Search for the cell housing the specified text and yield its (x, y) center coordinate. 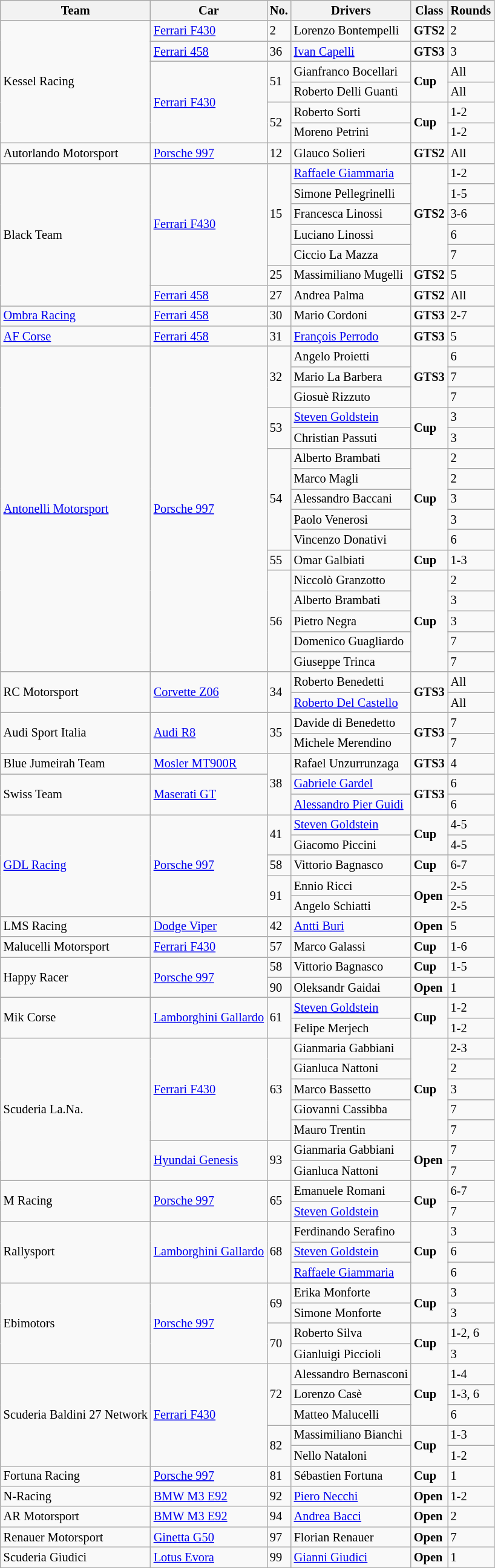
15 (279, 214)
2-7 (471, 316)
Marco Magli (351, 478)
RC Motorsport (76, 692)
François Perrodo (351, 336)
Ombra Racing (76, 316)
Gianluigi Piccioli (351, 1354)
Gianfranco Bocellari (351, 71)
Audi R8 (209, 733)
Team (76, 10)
Andrea Palma (351, 296)
Car (209, 10)
Rounds (471, 10)
34 (279, 692)
94 (279, 1517)
Roberto Silva (351, 1333)
52 (279, 122)
Erika Monforte (351, 1293)
41 (279, 834)
2-3 (471, 1049)
61 (279, 1018)
3-6 (471, 214)
Kessel Racing (76, 82)
68 (279, 1252)
Ginetta G50 (209, 1537)
N-Racing (76, 1496)
65 (279, 1201)
25 (279, 275)
81 (279, 1476)
Glauco Solieri (351, 153)
Drivers (351, 10)
LMS Racing (76, 926)
Renauer Motorsport (76, 1537)
Mik Corse (76, 1018)
1-2, 6 (471, 1333)
Scuderia Giudici (76, 1557)
Scuderia Baldini 27 Network (76, 1414)
Malucelli Motorsport (76, 947)
Roberto Benedetti (351, 682)
Vincenzo Donativi (351, 539)
38 (279, 784)
M Racing (76, 1201)
Emanuele Romani (351, 1191)
12 (279, 153)
Omar Galbiati (351, 560)
Massimiliano Bianchi (351, 1435)
Lorenzo Bontempelli (351, 31)
Alessandro Baccani (351, 499)
Giovanni Cassibba (351, 1110)
Ferdinando Serafino (351, 1232)
Mario Cordoni (351, 316)
Christian Passuti (351, 438)
AR Motorsport (76, 1517)
32 (279, 376)
Marco Bassetto (351, 1089)
72 (279, 1394)
Piero Necchi (351, 1496)
54 (279, 499)
70 (279, 1344)
Michele Merendino (351, 743)
Angelo Proietti (351, 356)
Domenico Guagliardo (351, 642)
Audi Sport Italia (76, 733)
Autorlando Motorsport (76, 153)
Rafael Unzurrunzaga (351, 764)
No. (279, 10)
93 (279, 1160)
31 (279, 336)
Rallysport (76, 1252)
99 (279, 1557)
GDL Racing (76, 865)
63 (279, 1089)
56 (279, 621)
82 (279, 1445)
Ciccio La Mazza (351, 255)
Angelo Schiatti (351, 906)
53 (279, 427)
Giacomo Piccini (351, 845)
Marco Galassi (351, 947)
Maserati GT (209, 793)
Matteo Malucelli (351, 1415)
Nello Nataloni (351, 1456)
Black Team (76, 235)
Dodge Viper (209, 926)
Antti Buri (351, 926)
Giuseppe Trinca (351, 662)
Mosler MT900R (209, 764)
4 (471, 764)
51 (279, 81)
Ebimotors (76, 1323)
Sébastien Fortuna (351, 1476)
Roberto Del Castello (351, 703)
Class (430, 10)
Moreno Petrini (351, 132)
Simone Pellegrinelli (351, 194)
Mario La Barbera (351, 377)
69 (279, 1303)
Happy Racer (76, 977)
92 (279, 1496)
97 (279, 1537)
Giosuè Rizzuto (351, 397)
Alessandro Pier Guidi (351, 804)
Lorenzo Casè (351, 1394)
Luciano Linossi (351, 235)
Massimiliano Mugelli (351, 275)
Swiss Team (76, 793)
35 (279, 733)
55 (279, 560)
Felipe Merjech (351, 1028)
Paolo Venerosi (351, 519)
Lotus Evora (209, 1557)
Oleksandr Gaidai (351, 987)
Blue Jumeirah Team (76, 764)
Pietro Negra (351, 621)
Gianni Giudici (351, 1557)
Corvette Z06 (209, 692)
AF Corse (76, 336)
Andrea Bacci (351, 1517)
91 (279, 896)
57 (279, 947)
Niccolò Granzotto (351, 581)
Roberto Sorti (351, 112)
Roberto Delli Guanti (351, 92)
42 (279, 926)
1-3, 6 (471, 1394)
Hyundai Genesis (209, 1160)
Alessandro Bernasconi (351, 1374)
Ivan Capelli (351, 51)
30 (279, 316)
Mauro Trentin (351, 1130)
Scuderia La.Na. (76, 1110)
90 (279, 987)
Fortuna Racing (76, 1476)
Francesca Linossi (351, 214)
36 (279, 51)
Ennio Ricci (351, 886)
27 (279, 296)
1-4 (471, 1374)
1-6 (471, 947)
Davide di Benedetto (351, 723)
Gabriele Gardel (351, 784)
Antonelli Motorsport (76, 509)
Florian Renauer (351, 1537)
Simone Monforte (351, 1313)
